Locate the cell with the specified text and output its (x, y) center coordinate. 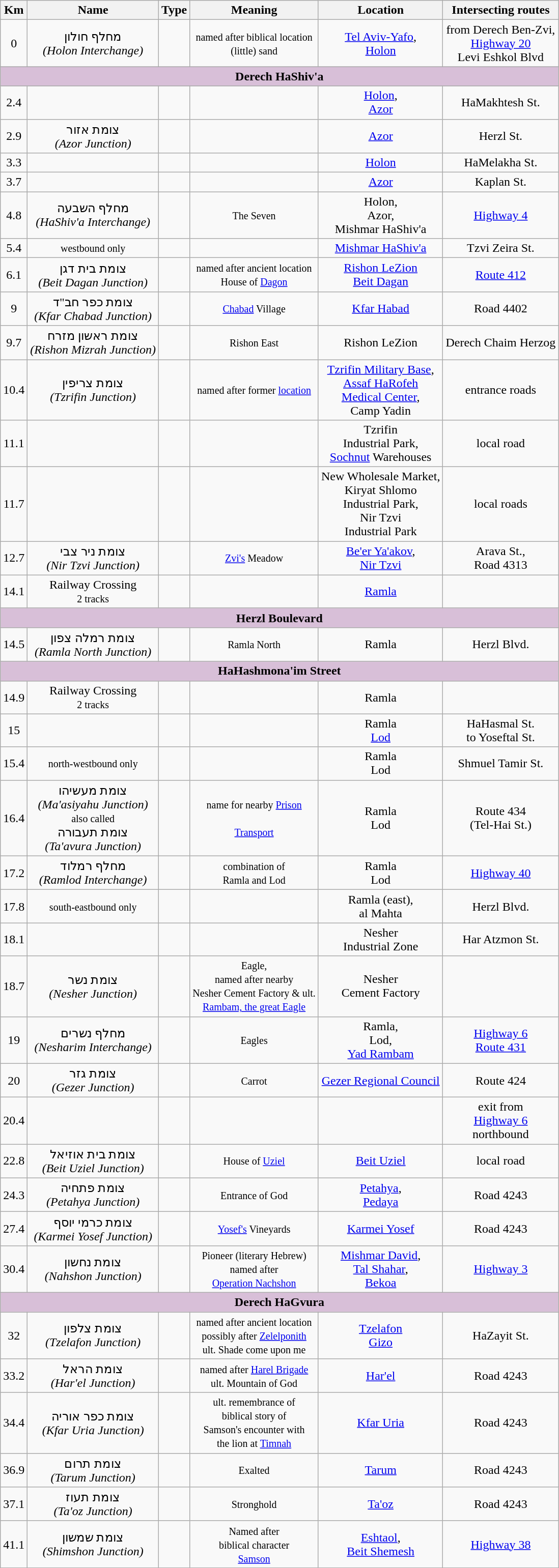
Named afterbiblical characterSamson (255, 1544)
Ramla North (255, 644)
צומת בית אוזיאל(Beit Uziel Junction) (93, 1161)
HaZayit St. (501, 1335)
Tarum (381, 1470)
Chabad Village (255, 308)
Derech HaShiv'a (279, 76)
צומת תעוז(Ta'oz Junction) (93, 1504)
22.8 (14, 1161)
14.9 (14, 697)
Ramla (east),al Mahta (381, 907)
Beit Uziel (381, 1161)
exit from Highway 6northbound (501, 1121)
Pioneer (literary Hebrew)named afterOperation Nachshon (255, 1269)
9 (14, 308)
Meaning (255, 10)
Eshtaol,Beit Shemesh (381, 1544)
24.3 (14, 1195)
Ramla,Lod,Yad Rambam (381, 1040)
Har'el (381, 1376)
NesherCement Factory (381, 986)
20 (14, 1081)
30.4 (14, 1269)
Shmuel Tamir St. (501, 763)
Entrance of God (255, 1195)
צומת שמשון(Shimshon Junction) (93, 1544)
Derech Chaim Herzog (501, 343)
Rishon LeZionBeit Dagan (381, 275)
16.4 (14, 818)
Rishon East (255, 343)
Stronghold (255, 1504)
צומת כפר חב"ד(Kfar Chabad Junction) (93, 308)
westbound only (93, 248)
Yosef's Vineyards (255, 1229)
entrance roads (501, 390)
Arava St., Road 4313 (501, 559)
34.4 (14, 1422)
named after Harel Brigadeult. Mountain of God (255, 1376)
18.1 (14, 939)
מחלף השבעה(HaShiv'a Interchange) (93, 215)
Highway 4 (501, 215)
צומת בית דגן(Beit Dagan Junction) (93, 275)
Har Atzmon St. (501, 939)
11.1 (14, 444)
4.8 (14, 215)
Kfar Uria (381, 1422)
Zvi's Meadow (255, 559)
צומת כרמי יוסף(Karmei Yosef Junction) (93, 1229)
Ta'oz (381, 1504)
9.7 (14, 343)
12.7 (14, 559)
מחלף רמלוד(Ramlod Interchange) (93, 873)
Rishon LeZion (381, 343)
Route 424 (501, 1081)
Highway 3 (501, 1269)
19 (14, 1040)
local roads (501, 504)
Herzl Boulevard (279, 618)
from Derech Ben-Zvi, Highway 20Levi Eshkol Blvd (501, 43)
Route 434(Tel-Hai St.) (501, 818)
Type (174, 10)
מחלף חולון(Holon Interchange) (93, 43)
Intersecting routes (501, 10)
Herzl St. (501, 136)
צומת ניר צבי(Nir Tzvi Junction) (93, 559)
House of Uziel (255, 1161)
NesherIndustrial Zone (381, 939)
Highway 38 (501, 1544)
17.8 (14, 907)
צומת נשר(Nesher Junction) (93, 986)
Gezer Regional Council (381, 1081)
3.7 (14, 182)
named after ancient locationpossibly after Zelelponithult. Shade come upon me (255, 1335)
south-eastbound only (93, 907)
Tzrifin Military Base,Assaf HaRofehMedical Center,Camp Yadin (381, 390)
27.4 (14, 1229)
11.7 (14, 504)
צומת אזור(Azor Junction) (93, 136)
combination ofRamla and Lod (255, 873)
17.2 (14, 873)
צומת צריפין(Tzrifin Junction) (93, 390)
צומת רמלה צפון(Ramla North Junction) (93, 644)
צומת צלפון(Tzelafon Junction) (93, 1335)
HaMelakha St. (501, 163)
6.1 (14, 275)
Holon,Azor (381, 103)
14.1 (14, 591)
צומת נחשון(Nahshon Junction) (93, 1269)
named after ancient locationHouse of Dagon (255, 275)
15.4 (14, 763)
Holon (381, 163)
Tel Aviv-Yafo,Holon (381, 43)
Exalted (255, 1470)
41.1 (14, 1544)
מחלף נשרים(Nesharim Interchange) (93, 1040)
named after biblical location(little) sand (255, 43)
צומת ראשון מזרח(Rishon Mizrah Junction) (93, 343)
Name (93, 10)
32 (14, 1335)
HaHasmal St.to Yoseftal St. (501, 731)
HaHashmona'im Street (279, 671)
Route 412 (501, 275)
20.4 (14, 1121)
14.5 (14, 644)
Petahya,Pedaya (381, 1195)
Mishmar HaShiv'a (381, 248)
Road 4402 (501, 308)
צומת פתחיה(Petahya Junction) (93, 1195)
15 (14, 731)
Highway 40 (501, 873)
18.7 (14, 986)
Kaplan St. (501, 182)
36.9 (14, 1470)
TzrifinIndustrial Park,Sochnut Warehouses (381, 444)
Kfar Habad (381, 308)
Eagles (255, 1040)
10.4 (14, 390)
north-westbound only (93, 763)
33.2 (14, 1376)
Eagle,named after nearbyNesher Cement Factory & ult.Rambam, the great Eagle (255, 986)
Location (381, 10)
Tzvi Zeira St. (501, 248)
ult. remembrance ofbiblical story ofSamson's encounter with the lion at Timnah (255, 1422)
2.4 (14, 103)
Holon,Azor,Mishmar HaShiv'a (381, 215)
Derech HaGvura (279, 1302)
0 (14, 43)
The Seven (255, 215)
2.9 (14, 136)
37.1 (14, 1504)
name for nearby PrisonTransport (255, 818)
צומת תרום(Tarum Junction) (93, 1470)
Be'er Ya'akov,Nir Tzvi (381, 559)
HaMakhtesh St. (501, 103)
Mishmar David,Tal Shahar,Bekoa (381, 1269)
Km (14, 10)
New Wholesale Market,Kiryat ShlomoIndustrial Park,Nir TzviIndustrial Park (381, 504)
named after former location (255, 390)
צומת הראל(Har'el Junction) (93, 1376)
Carrot (255, 1081)
צומת מעשיהו(Ma'asiyahu Junction)also calledצומת תעבורה(Ta'avura Junction) (93, 818)
Highway 6 Route 431 (501, 1040)
צומת כפר אוריה(Kfar Uria Junction) (93, 1422)
TzelafonGizo (381, 1335)
3.3 (14, 163)
צומת גזר(Gezer Junction) (93, 1081)
Karmei Yosef (381, 1229)
5.4 (14, 248)
